Extract the [X, Y] coordinate from the center of the cell holding the provided text.  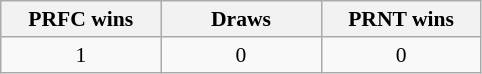
1 [81, 55]
PRFC wins [81, 19]
PRNT wins [401, 19]
Draws [241, 19]
